Provide the (x, y) coordinate of the cell's center where the given text is located.  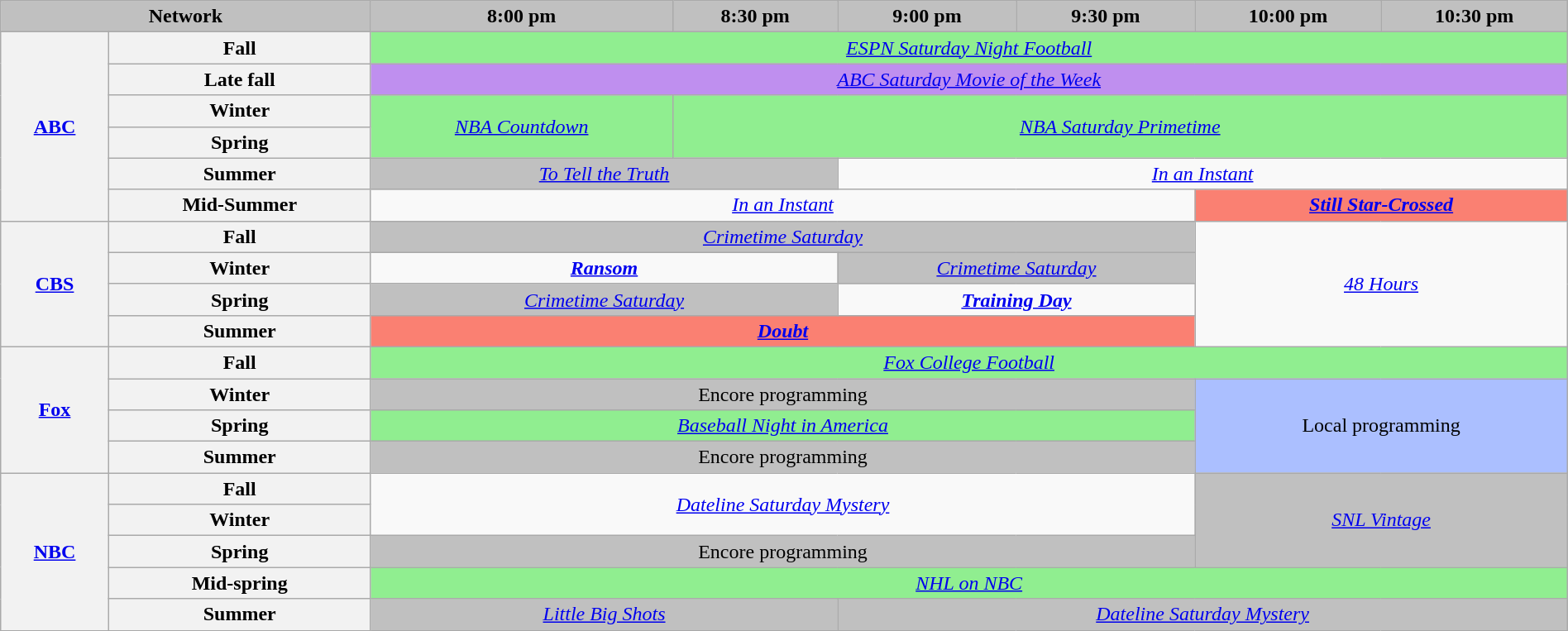
NBA Countdown (521, 127)
Ransom (604, 268)
8:30 pm (755, 17)
48 Hours (1381, 284)
Little Big Shots (604, 614)
To Tell the Truth (604, 174)
Network (185, 17)
Fox College Football (969, 362)
SNL Vintage (1381, 520)
10:30 pm (1474, 17)
Mid-Summer (240, 205)
NBC (55, 552)
10:00 pm (1288, 17)
Fox (55, 409)
ABC (55, 127)
Mid-spring (240, 583)
ABC Saturday Movie of the Week (969, 79)
Late fall (240, 79)
Local programming (1381, 426)
9:30 pm (1106, 17)
9:00 pm (927, 17)
Baseball Night in America (782, 426)
NHL on NBC (969, 583)
Training Day (1016, 299)
CBS (55, 284)
Still Star-Crossed (1381, 205)
ESPN Saturday Night Football (969, 48)
8:00 pm (521, 17)
NBA Saturday Primetime (1120, 127)
Doubt (782, 331)
